Pinpoint the cell where the given text exists, returning its [x, y] midpoint coordinate. 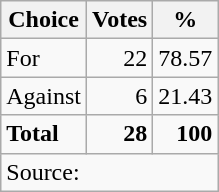
28 [119, 134]
21.43 [186, 96]
100 [186, 134]
Against [44, 96]
Choice [44, 20]
Total [44, 134]
% [186, 20]
For [44, 58]
Votes [119, 20]
78.57 [186, 58]
22 [119, 58]
6 [119, 96]
Source: [110, 172]
